Determine the (X, Y) coordinate at the center of the cell enclosing the given text.  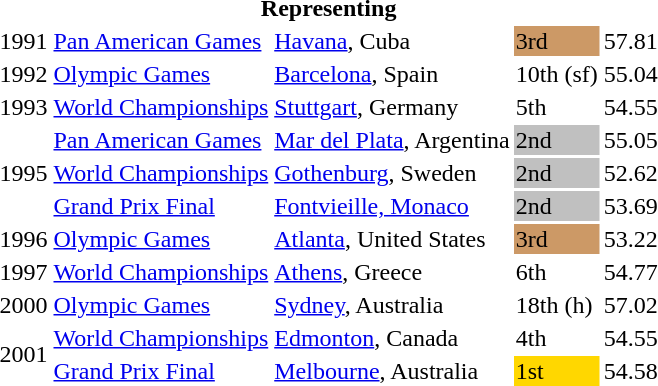
Gothenburg, Sweden (392, 173)
Stuttgart, Germany (392, 107)
Mar del Plata, Argentina (392, 140)
Barcelona, Spain (392, 74)
Atlanta, United States (392, 239)
Edmonton, Canada (392, 338)
Athens, Greece (392, 272)
6th (556, 272)
Havana, Cuba (392, 41)
Melbourne, Australia (392, 371)
5th (556, 107)
Sydney, Australia (392, 305)
4th (556, 338)
18th (h) (556, 305)
10th (sf) (556, 74)
1st (556, 371)
Fontvieille, Monaco (392, 206)
